Pinpoint the cell where the given text exists, returning its [x, y] midpoint coordinate. 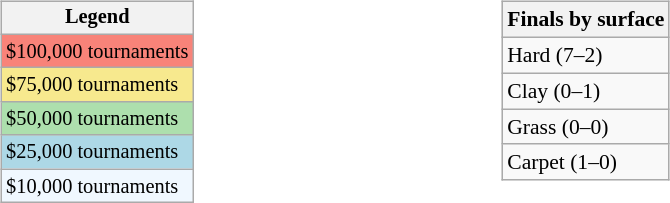
$100,000 tournaments [97, 51]
Hard (7–2) [586, 55]
Grass (0–0) [586, 127]
$75,000 tournaments [97, 85]
$10,000 tournaments [97, 186]
Carpet (1–0) [586, 162]
Legend [97, 18]
$50,000 tournaments [97, 119]
Clay (0–1) [586, 91]
Finals by surface [586, 20]
$25,000 tournaments [97, 152]
